Find where the given text appears and provide that cell's center as [X, Y] coordinate. 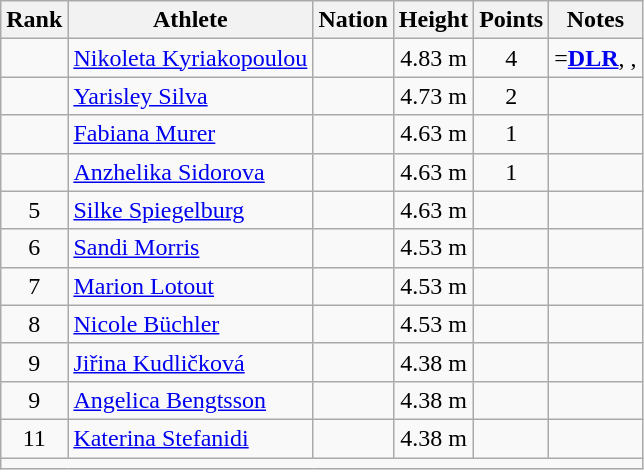
Nikoleta Kyriakopoulou [190, 58]
Jiřina Kudličková [190, 362]
5 [34, 210]
7 [34, 286]
Angelica Bengtsson [190, 400]
Sandi Morris [190, 248]
8 [34, 324]
2 [512, 96]
Rank [34, 20]
Katerina Stefanidi [190, 438]
4.73 m [433, 96]
Notes [596, 20]
4.83 m [433, 58]
Anzhelika Sidorova [190, 172]
11 [34, 438]
Nicole Büchler [190, 324]
Height [433, 20]
Marion Lotout [190, 286]
Nation [353, 20]
Athlete [190, 20]
Yarisley Silva [190, 96]
6 [34, 248]
Fabiana Murer [190, 134]
Points [512, 20]
Silke Spiegelburg [190, 210]
4 [512, 58]
=DLR, , [596, 58]
